Scan for the cell matching the given text and deliver its (X, Y) coordinate at center. 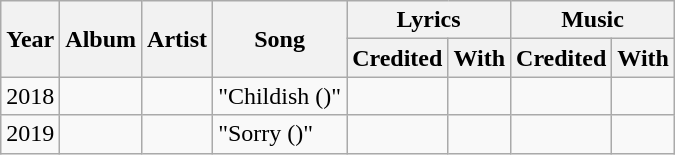
2019 (30, 134)
Music (593, 20)
Artist (178, 39)
Year (30, 39)
Album (101, 39)
Song (280, 39)
Lyrics (429, 20)
2018 (30, 96)
"Sorry ()" (280, 134)
"Childish ()" (280, 96)
